Capture the cell that displays the provided text and extract its [x, y] central coordinate. 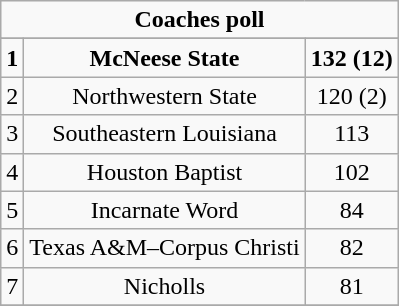
Northwestern State [164, 96]
Texas A&M–Corpus Christi [164, 248]
132 (12) [352, 58]
2 [12, 96]
4 [12, 172]
Nicholls [164, 286]
1 [12, 58]
82 [352, 248]
Southeastern Louisiana [164, 134]
120 (2) [352, 96]
3 [12, 134]
6 [12, 248]
Coaches poll [200, 20]
Houston Baptist [164, 172]
Incarnate Word [164, 210]
McNeese State [164, 58]
7 [12, 286]
84 [352, 210]
5 [12, 210]
81 [352, 286]
102 [352, 172]
113 [352, 134]
